Pinpoint the cell where the given text exists, returning its (x, y) midpoint coordinate. 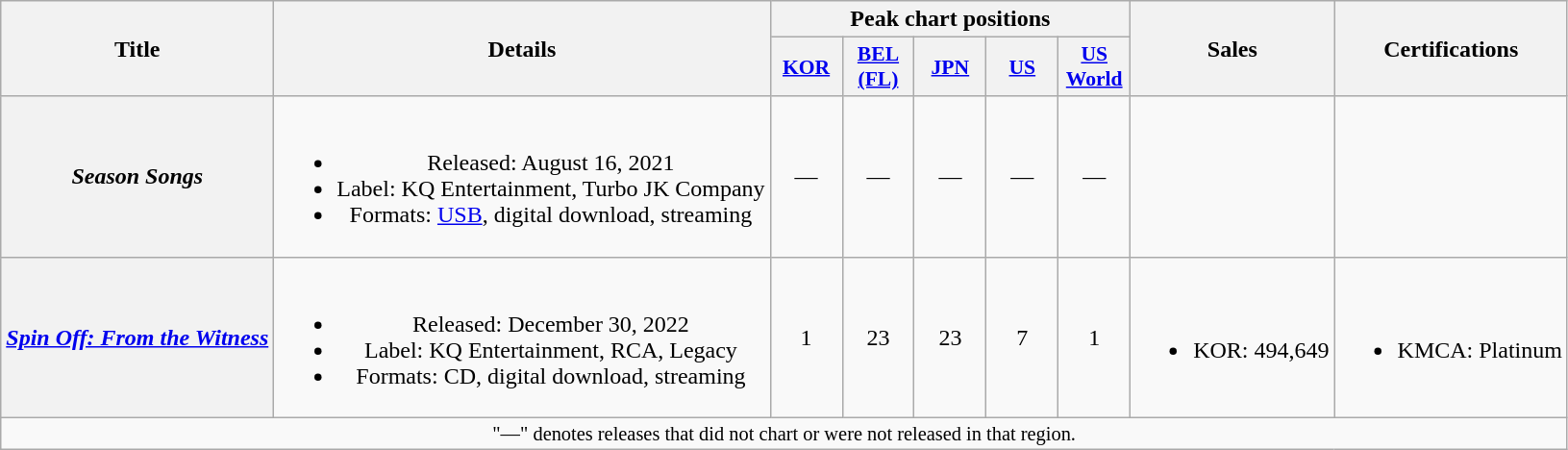
"—" denotes releases that did not chart or were not released in that region. (784, 434)
Title (137, 48)
Sales (1232, 48)
Released: December 30, 2022Label: KQ Entertainment, RCA, LegacyFormats: CD, digital download, streaming (522, 337)
KMCA: Platinum (1451, 337)
KOR: 494,649 (1232, 337)
Certifications (1451, 48)
JPN (950, 67)
Peak chart positions (950, 19)
Season Songs (137, 177)
7 (1023, 337)
Released: August 16, 2021Label: KQ Entertainment, Turbo JK CompanyFormats: USB, digital download, streaming (522, 177)
US (1023, 67)
KOR (806, 67)
BEL(FL) (879, 67)
USWorld (1094, 67)
Details (522, 48)
Spin Off: From the Witness (137, 337)
